Provide the [X, Y] coordinate of the cell's center where the given text is located.  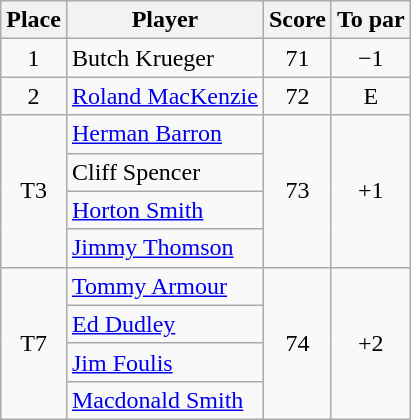
Herman Barron [164, 134]
Place [34, 20]
Cliff Spencer [164, 172]
73 [297, 191]
E [370, 96]
Horton Smith [164, 210]
T7 [34, 343]
Roland MacKenzie [164, 96]
1 [34, 58]
+1 [370, 191]
Jim Foulis [164, 362]
Ed Dudley [164, 324]
71 [297, 58]
To par [370, 20]
Butch Krueger [164, 58]
72 [297, 96]
−1 [370, 58]
2 [34, 96]
Score [297, 20]
Player [164, 20]
T3 [34, 191]
Jimmy Thomson [164, 248]
Macdonald Smith [164, 400]
+2 [370, 343]
Tommy Armour [164, 286]
74 [297, 343]
